Search for the cell housing the specified text and yield its [x, y] center coordinate. 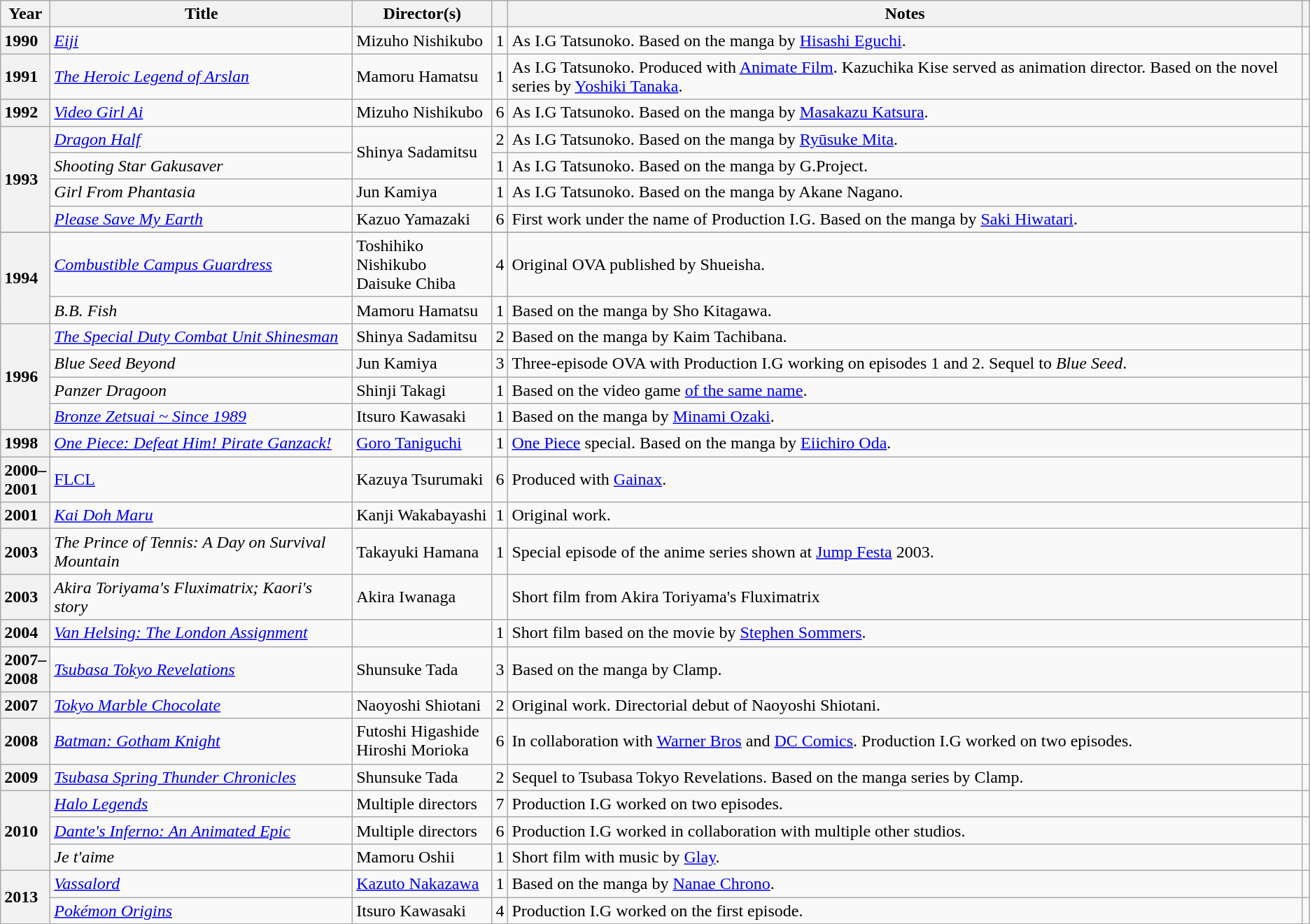
One Piece: Defeat Him! Pirate Ganzack! [202, 443]
One Piece special. Based on the manga by Eiichiro Oda. [905, 443]
Director(s) [423, 14]
As I.G Tatsunoko. Based on the manga by Hisashi Eguchi. [905, 41]
2013 [25, 897]
Mamoru Oshii [423, 857]
Batman: Gotham Knight [202, 741]
Combustible Campus Guardress [202, 264]
Production I.G worked on the first episode. [905, 910]
Girl From Phantasia [202, 192]
Kazuya Tsurumaki [423, 480]
Kazuto Nakazawa [423, 883]
1993 [25, 179]
Goro Taniguchi [423, 443]
Shooting Star Gakusaver [202, 166]
Based on the manga by Kaim Tachibana. [905, 336]
Naoyoshi Shiotani [423, 705]
Based on the manga by Sho Kitagawa. [905, 310]
Based on the manga by Minami Ozaki. [905, 417]
1994 [25, 278]
Bronze Zetsuai ~ Since 1989 [202, 417]
1990 [25, 41]
The Special Duty Combat Unit Shinesman [202, 336]
The Heroic Legend of Arslan [202, 77]
Short film from Akira Toriyama's Fluximatrix [905, 597]
Dante's Inferno: An Animated Epic [202, 830]
Panzer Dragoon [202, 390]
Original work. Directorial debut of Naoyoshi Shiotani. [905, 705]
Video Girl Ai [202, 113]
2007–2008 [25, 669]
Original work. [905, 516]
Sequel to Tsubasa Tokyo Revelations. Based on the manga series by Clamp. [905, 777]
Based on the video game of the same name. [905, 390]
Produced with Gainax. [905, 480]
As I.G Tatsunoko. Based on the manga by Masakazu Katsura. [905, 113]
First work under the name of Production I.G. Based on the manga by Saki Hiwatari. [905, 219]
Tsubasa Tokyo Revelations [202, 669]
Kazuo Yamazaki [423, 219]
Toshihiko NishikuboDaisuke Chiba [423, 264]
2000–2001 [25, 480]
Je t'aime [202, 857]
Vassalord [202, 883]
Short film with music by Glay. [905, 857]
Kanji Wakabayashi [423, 516]
1992 [25, 113]
The Prince of Tennis: A Day on Survival Mountain [202, 551]
Blue Seed Beyond [202, 363]
2010 [25, 830]
Van Helsing: The London Assignment [202, 633]
Tsubasa Spring Thunder Chronicles [202, 777]
Based on the manga by Clamp. [905, 669]
Kai Doh Maru [202, 516]
As I.G Tatsunoko. Produced with Animate Film. Kazuchika Kise served as animation director. Based on the novel series by Yoshiki Tanaka. [905, 77]
2004 [25, 633]
Futoshi HigashideHiroshi Morioka [423, 741]
B.B. Fish [202, 310]
Title [202, 14]
Production I.G worked in collaboration with multiple other studios. [905, 830]
2009 [25, 777]
As I.G Tatsunoko. Based on the manga by G.Project. [905, 166]
Please Save My Earth [202, 219]
Three-episode OVA with Production I.G working on episodes 1 and 2. Sequel to Blue Seed. [905, 363]
Akira Iwanaga [423, 597]
7 [500, 804]
Halo Legends [202, 804]
1998 [25, 443]
1996 [25, 376]
Takayuki Hamana [423, 551]
Tokyo Marble Chocolate [202, 705]
As I.G Tatsunoko. Based on the manga by Ryūsuke Mita. [905, 139]
Based on the manga by Nanae Chrono. [905, 883]
In collaboration with Warner Bros and DC Comics. Production I.G worked on two episodes. [905, 741]
Dragon Half [202, 139]
Pokémon Origins [202, 910]
1991 [25, 77]
Akira Toriyama's Fluximatrix; Kaori's story [202, 597]
Production I.G worked on two episodes. [905, 804]
As I.G Tatsunoko. Based on the manga by Akane Nagano. [905, 192]
2001 [25, 516]
2008 [25, 741]
Special episode of the anime series shown at Jump Festa 2003. [905, 551]
Notes [905, 14]
FLCL [202, 480]
Short film based on the movie by Stephen Sommers. [905, 633]
Original OVA published by Shueisha. [905, 264]
2007 [25, 705]
Eiji [202, 41]
Year [25, 14]
Shinji Takagi [423, 390]
